Capture the cell that displays the provided text and extract its (x, y) central coordinate. 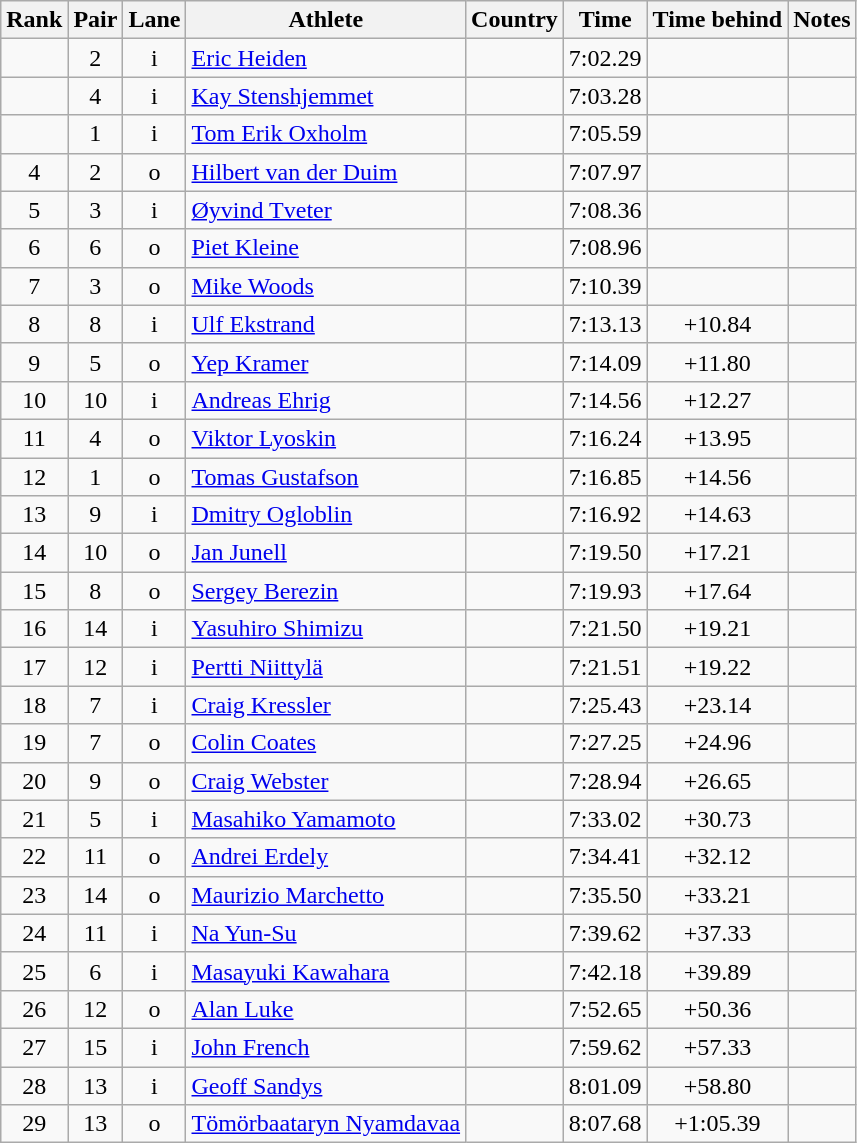
7:21.51 (605, 667)
Country (515, 20)
7:16.92 (605, 515)
19 (34, 743)
Geoff Sandys (326, 1085)
Rank (34, 20)
+37.33 (718, 933)
7:14.09 (605, 362)
Kay Stenshjemmet (326, 96)
+17.64 (718, 591)
+50.36 (718, 1009)
Craig Webster (326, 781)
7:42.18 (605, 971)
Tömörbaataryn Nyamdavaa (326, 1124)
7:33.02 (605, 819)
28 (34, 1085)
23 (34, 895)
7:16.24 (605, 438)
7:07.97 (605, 172)
+58.80 (718, 1085)
Tom Erik Oxholm (326, 134)
7:28.94 (605, 781)
Maurizio Marchetto (326, 895)
27 (34, 1047)
Jan Junell (326, 553)
John French (326, 1047)
7:52.65 (605, 1009)
7:14.56 (605, 400)
Andrei Erdely (326, 857)
+57.33 (718, 1047)
Pair (96, 20)
+12.27 (718, 400)
+39.89 (718, 971)
18 (34, 705)
7:39.62 (605, 933)
17 (34, 667)
7:35.50 (605, 895)
Time behind (718, 20)
Colin Coates (326, 743)
Mike Woods (326, 286)
Masahiko Yamamoto (326, 819)
21 (34, 819)
Øyvind Tveter (326, 210)
8:01.09 (605, 1085)
16 (34, 629)
7:25.43 (605, 705)
25 (34, 971)
Athlete (326, 20)
26 (34, 1009)
7:27.25 (605, 743)
Time (605, 20)
Eric Heiden (326, 58)
8:07.68 (605, 1124)
Viktor Lyoskin (326, 438)
+26.65 (718, 781)
+11.80 (718, 362)
+23.14 (718, 705)
20 (34, 781)
+1:05.39 (718, 1124)
Hilbert van der Duim (326, 172)
7:08.36 (605, 210)
22 (34, 857)
Alan Luke (326, 1009)
7:13.13 (605, 324)
Tomas Gustafson (326, 477)
+13.95 (718, 438)
Pertti Niittylä (326, 667)
Yep Kramer (326, 362)
Andreas Ehrig (326, 400)
+30.73 (718, 819)
7:10.39 (605, 286)
+14.63 (718, 515)
7:02.29 (605, 58)
7:08.96 (605, 248)
Notes (822, 20)
7:19.93 (605, 591)
Yasuhiro Shimizu (326, 629)
7:03.28 (605, 96)
+19.21 (718, 629)
+32.12 (718, 857)
7:34.41 (605, 857)
7:59.62 (605, 1047)
7:16.85 (605, 477)
+17.21 (718, 553)
Ulf Ekstrand (326, 324)
+33.21 (718, 895)
Dmitry Ogloblin (326, 515)
+14.56 (718, 477)
7:05.59 (605, 134)
24 (34, 933)
+19.22 (718, 667)
7:19.50 (605, 553)
29 (34, 1124)
Craig Kressler (326, 705)
Piet Kleine (326, 248)
Na Yun-Su (326, 933)
Sergey Berezin (326, 591)
7:21.50 (605, 629)
+10.84 (718, 324)
Lane (154, 20)
Masayuki Kawahara (326, 971)
+24.96 (718, 743)
